Search for the cell housing the specified text and yield its (X, Y) center coordinate. 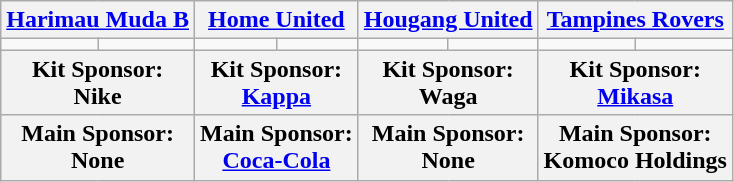
Kit Sponsor: Kappa (277, 82)
Tampines Rovers (635, 20)
Main Sponsor: Komoco Holdings (635, 148)
Home United (277, 20)
Kit Sponsor: Waga (448, 82)
Hougang United (448, 20)
Kit Sponsor: Mikasa (635, 82)
Main Sponsor: Coca-Cola (277, 148)
Kit Sponsor: Nike (98, 82)
Harimau Muda B (98, 20)
